Return the [x, y] coordinate for the center point of the cell that contains the specified text.  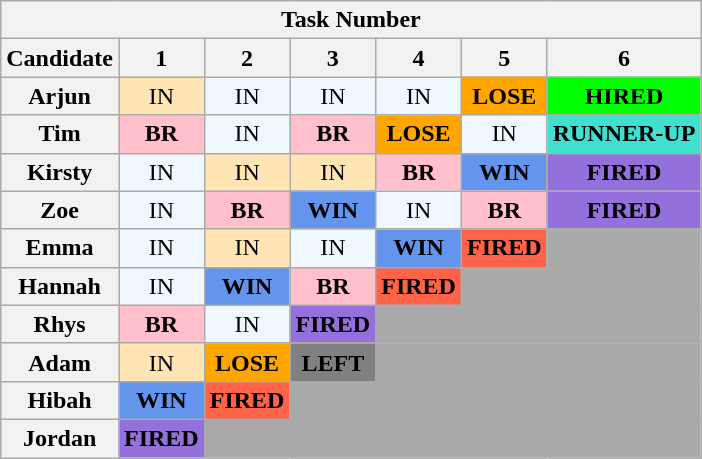
Kirsty [60, 172]
Hannah [60, 286]
5 [504, 58]
1 [161, 58]
2 [247, 58]
HIRED [624, 96]
Rhys [60, 324]
Zoe [60, 210]
Hibah [60, 400]
6 [624, 58]
Candidate [60, 58]
Adam [60, 362]
Arjun [60, 96]
Emma [60, 248]
4 [419, 58]
3 [333, 58]
Task Number [351, 20]
Tim [60, 134]
LEFT [333, 362]
RUNNER-UP [624, 134]
Jordan [60, 438]
